Find where the given text appears and provide that cell's center as (x, y) coordinate. 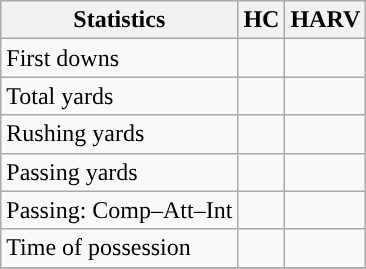
First downs (120, 58)
HC (262, 20)
Time of possession (120, 248)
Statistics (120, 20)
Rushing yards (120, 134)
Passing yards (120, 172)
HARV (326, 20)
Total yards (120, 96)
Passing: Comp–Att–Int (120, 210)
